Provide the [X, Y] coordinate of the cell's center where the given text is located.  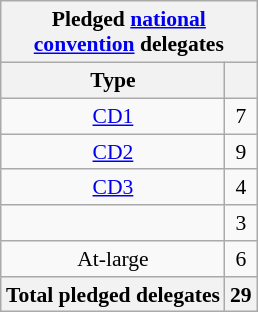
9 [241, 152]
CD3 [113, 187]
29 [241, 294]
Type [113, 80]
7 [241, 116]
4 [241, 187]
CD1 [113, 116]
CD2 [113, 152]
6 [241, 259]
3 [241, 223]
At-large [113, 259]
Pledged nationalconvention delegates [129, 32]
Total pledged delegates [113, 294]
